From the cell containing the given text, extract its center point as [x, y] coordinate. 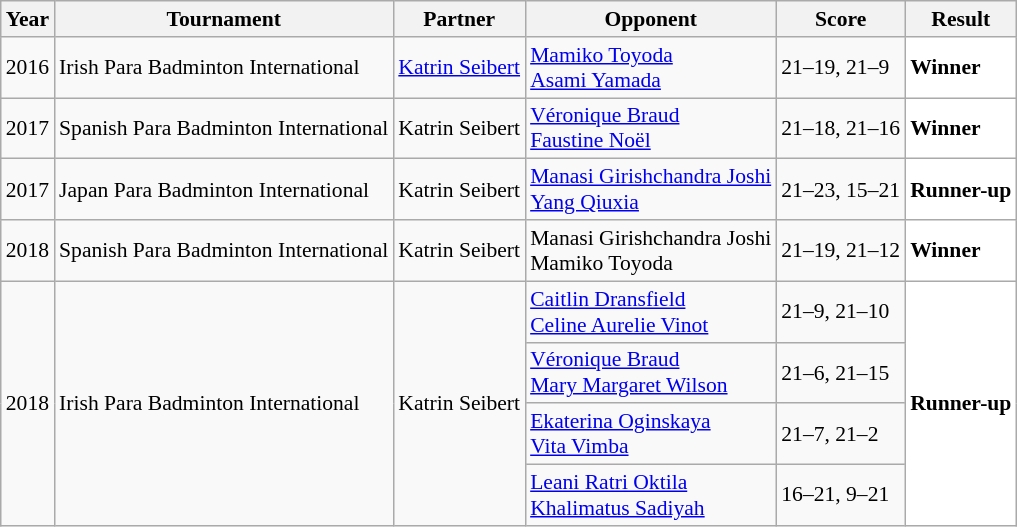
Year [28, 19]
21–19, 21–12 [840, 250]
Score [840, 19]
Véronique Braud Faustine Noël [650, 128]
Opponent [650, 19]
21–9, 21–10 [840, 312]
Partner [459, 19]
21–18, 21–16 [840, 128]
Manasi Girishchandra Joshi Yang Qiuxia [650, 190]
Japan Para Badminton International [224, 190]
Result [960, 19]
Caitlin Dransfield Celine Aurelie Vinot [650, 312]
Manasi Girishchandra Joshi Mamiko Toyoda [650, 250]
Ekaterina Oginskaya Vita Vimba [650, 434]
21–6, 21–15 [840, 372]
16–21, 9–21 [840, 496]
Leani Ratri Oktila Khalimatus Sadiyah [650, 496]
21–23, 15–21 [840, 190]
21–7, 21–2 [840, 434]
Mamiko Toyoda Asami Yamada [650, 68]
Véronique Braud Mary Margaret Wilson [650, 372]
21–19, 21–9 [840, 68]
2016 [28, 68]
Tournament [224, 19]
